Identify which cell holds the provided text, then report its (X, Y) central coordinate. 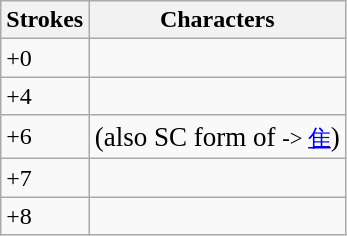
Characters (218, 20)
+7 (45, 178)
+6 (45, 137)
(also SC form of -> 隹) (218, 137)
+0 (45, 58)
+4 (45, 96)
+8 (45, 216)
Strokes (45, 20)
